Scan for the cell matching the given text and deliver its (X, Y) coordinate at center. 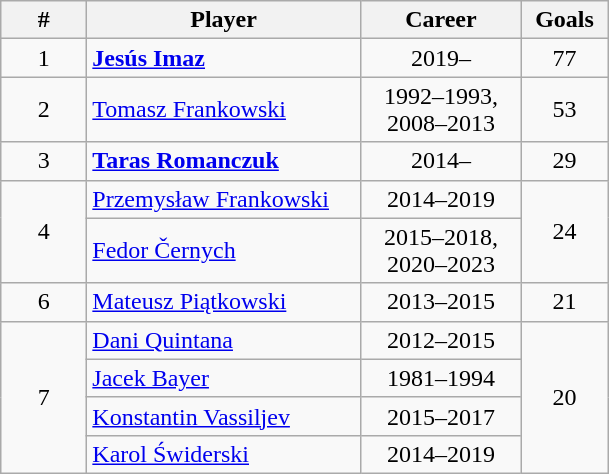
Fedor Černych (224, 250)
Karol Świderski (224, 454)
53 (564, 110)
# (44, 20)
2 (44, 110)
Tomasz Frankowski (224, 110)
7 (44, 397)
2012–2015 (440, 340)
1992–1993, 2008–2013 (440, 110)
Konstantin Vassiljev (224, 416)
2014– (440, 161)
Dani Quintana (224, 340)
21 (564, 302)
29 (564, 161)
2015–2018, 2020–2023 (440, 250)
Jacek Bayer (224, 378)
Player (224, 20)
4 (44, 232)
Przemysław Frankowski (224, 199)
Career (440, 20)
Taras Romanczuk (224, 161)
1 (44, 58)
Mateusz Piątkowski (224, 302)
1981–1994 (440, 378)
Jesús Imaz (224, 58)
2013–2015 (440, 302)
3 (44, 161)
77 (564, 58)
2019– (440, 58)
20 (564, 397)
6 (44, 302)
2015–2017 (440, 416)
24 (564, 232)
Goals (564, 20)
